Return [x, y] of the center of cell containing provided text 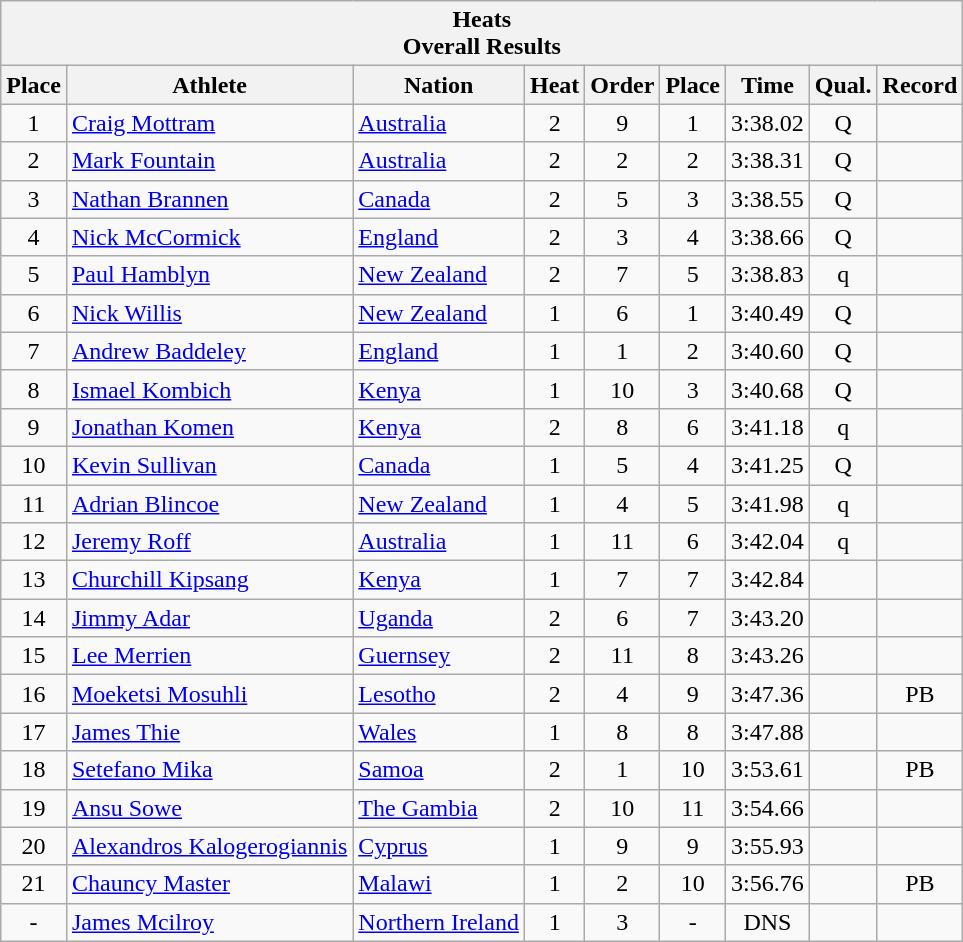
Moeketsi Mosuhli [209, 694]
12 [34, 542]
Qual. [843, 85]
Alexandros Kalogerogiannis [209, 846]
14 [34, 618]
3:38.31 [768, 161]
Lesotho [439, 694]
3:54.66 [768, 808]
3:41.98 [768, 503]
3:38.66 [768, 237]
James Mcilroy [209, 922]
Order [622, 85]
3:43.26 [768, 656]
Mark Fountain [209, 161]
Malawi [439, 884]
3:55.93 [768, 846]
Athlete [209, 85]
Setefano Mika [209, 770]
Guernsey [439, 656]
Northern Ireland [439, 922]
Churchill Kipsang [209, 580]
3:42.04 [768, 542]
Time [768, 85]
Andrew Baddeley [209, 351]
Ansu Sowe [209, 808]
Craig Mottram [209, 123]
17 [34, 732]
3:38.55 [768, 199]
Cyprus [439, 846]
Heats Overall Results [482, 34]
3:40.68 [768, 389]
Nick McCormick [209, 237]
Nick Willis [209, 313]
Heat [554, 85]
Chauncy Master [209, 884]
James Thie [209, 732]
Paul Hamblyn [209, 275]
Nation [439, 85]
3:40.49 [768, 313]
3:40.60 [768, 351]
18 [34, 770]
3:41.25 [768, 465]
16 [34, 694]
19 [34, 808]
Jeremy Roff [209, 542]
The Gambia [439, 808]
21 [34, 884]
Record [920, 85]
15 [34, 656]
20 [34, 846]
Wales [439, 732]
Samoa [439, 770]
Adrian Blincoe [209, 503]
13 [34, 580]
3:42.84 [768, 580]
3:53.61 [768, 770]
Jimmy Adar [209, 618]
3:56.76 [768, 884]
3:47.36 [768, 694]
DNS [768, 922]
Kevin Sullivan [209, 465]
3:38.83 [768, 275]
Nathan Brannen [209, 199]
Jonathan Komen [209, 427]
3:43.20 [768, 618]
Lee Merrien [209, 656]
Uganda [439, 618]
3:47.88 [768, 732]
3:41.18 [768, 427]
Ismael Kombich [209, 389]
3:38.02 [768, 123]
